For the text-containing cell, return its midpoint in [x, y] coordinate format. 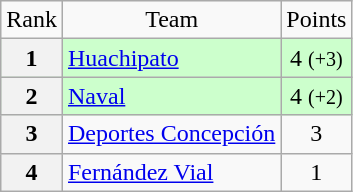
Rank [32, 20]
4 (+3) [316, 58]
2 [32, 96]
4 [32, 172]
Deportes Concepción [171, 134]
Naval [171, 96]
Fernández Vial [171, 172]
Team [171, 20]
Huachipato [171, 58]
4 (+2) [316, 96]
Points [316, 20]
